Identify which cell holds the provided text, then report its [x, y] central coordinate. 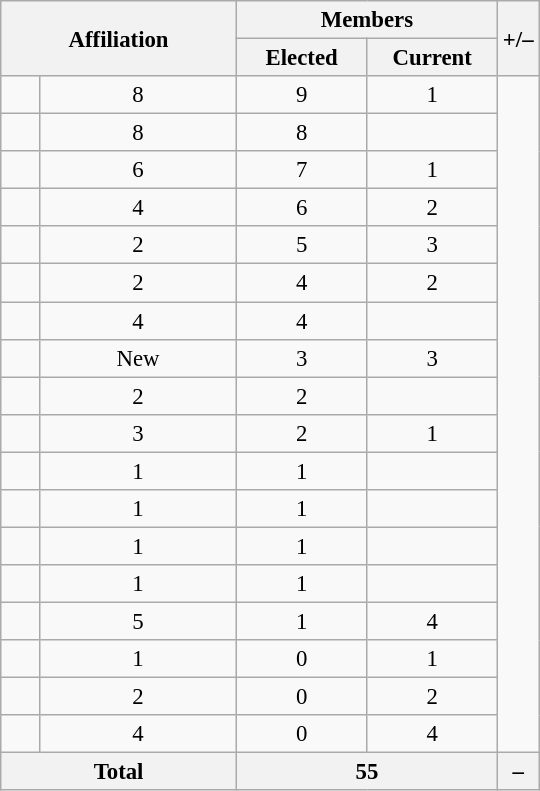
7 [302, 170]
Affiliation [119, 38]
55 [366, 772]
Total [119, 772]
+/– [518, 38]
– [518, 772]
9 [302, 95]
Elected [302, 58]
New [138, 358]
Current [432, 58]
Members [366, 20]
